Search for the cell housing the specified text and yield its (X, Y) center coordinate. 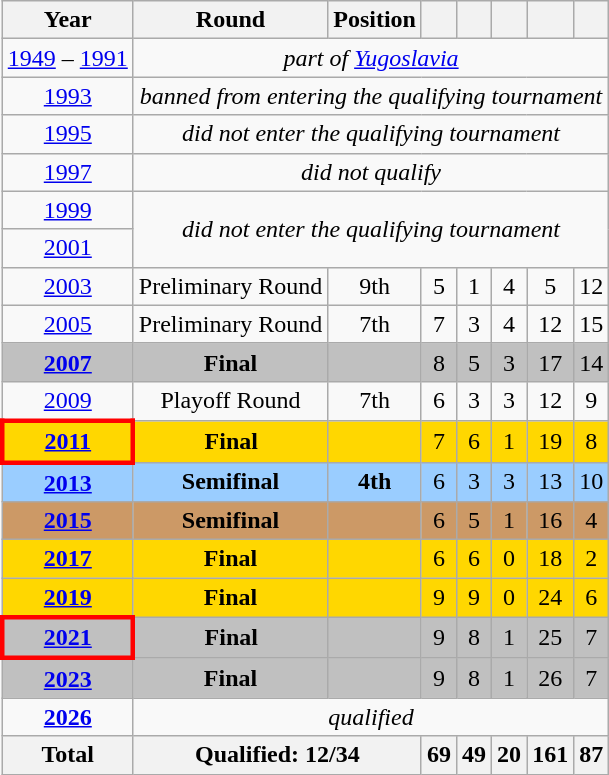
2005 (68, 324)
161 (550, 755)
Total (68, 755)
2026 (68, 717)
19 (550, 442)
4th (375, 482)
25 (550, 638)
qualified (370, 717)
1999 (68, 210)
part of Yugoslavia (370, 58)
24 (550, 598)
69 (438, 755)
9th (375, 286)
2017 (68, 559)
2009 (68, 401)
2019 (68, 598)
2011 (68, 442)
Round (230, 20)
1949 – 1991 (68, 58)
1997 (68, 172)
16 (550, 521)
10 (592, 482)
20 (510, 755)
2023 (68, 678)
1993 (68, 96)
banned from entering the qualifying tournament (370, 96)
13 (550, 482)
Position (375, 20)
2021 (68, 638)
Playoff Round (230, 401)
Qualified: 12/34 (277, 755)
15 (592, 324)
did not qualify (370, 172)
2001 (68, 248)
14 (592, 362)
26 (550, 678)
17 (550, 362)
Year (68, 20)
1995 (68, 134)
2007 (68, 362)
87 (592, 755)
2015 (68, 521)
18 (550, 559)
2003 (68, 286)
49 (474, 755)
2013 (68, 482)
2 (592, 559)
